Provide the [x, y] coordinate of the cell's center where the given text is located.  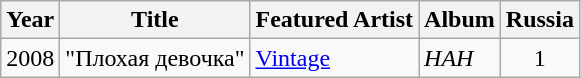
Album [460, 20]
Featured Artist [334, 20]
HAH [460, 58]
"Плохая девочка" [155, 58]
Year [30, 20]
Russia [540, 20]
1 [540, 58]
Title [155, 20]
2008 [30, 58]
Vintage [334, 58]
